Return the [X, Y] coordinate for the center point of the cell that contains the specified text.  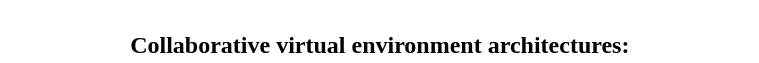
Collaborative virtual environment architectures: [380, 32]
